Return the [X, Y] coordinate for the center point of the cell that contains the specified text.  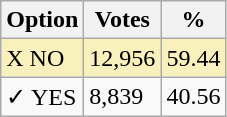
% [194, 20]
8,839 [122, 97]
59.44 [194, 58]
X NO [42, 58]
Option [42, 20]
Votes [122, 20]
40.56 [194, 97]
✓ YES [42, 97]
12,956 [122, 58]
